Return [x, y] of the center of cell containing provided text 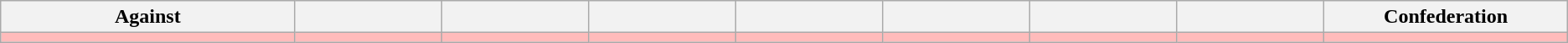
Against [147, 17]
Confederation [1446, 17]
